Pinpoint the cell where the given text exists, returning its (X, Y) midpoint coordinate. 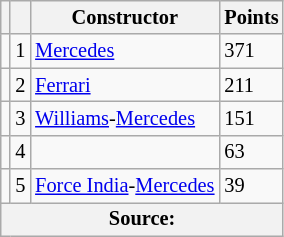
2 (20, 85)
151 (251, 118)
4 (20, 152)
Williams-Mercedes (124, 118)
Ferrari (124, 85)
63 (251, 152)
371 (251, 51)
1 (20, 51)
5 (20, 186)
Source: (142, 219)
39 (251, 186)
211 (251, 85)
3 (20, 118)
Constructor (124, 17)
Force India-Mercedes (124, 186)
Points (251, 17)
Mercedes (124, 51)
